For the text-containing cell, return its midpoint in (X, Y) coordinate format. 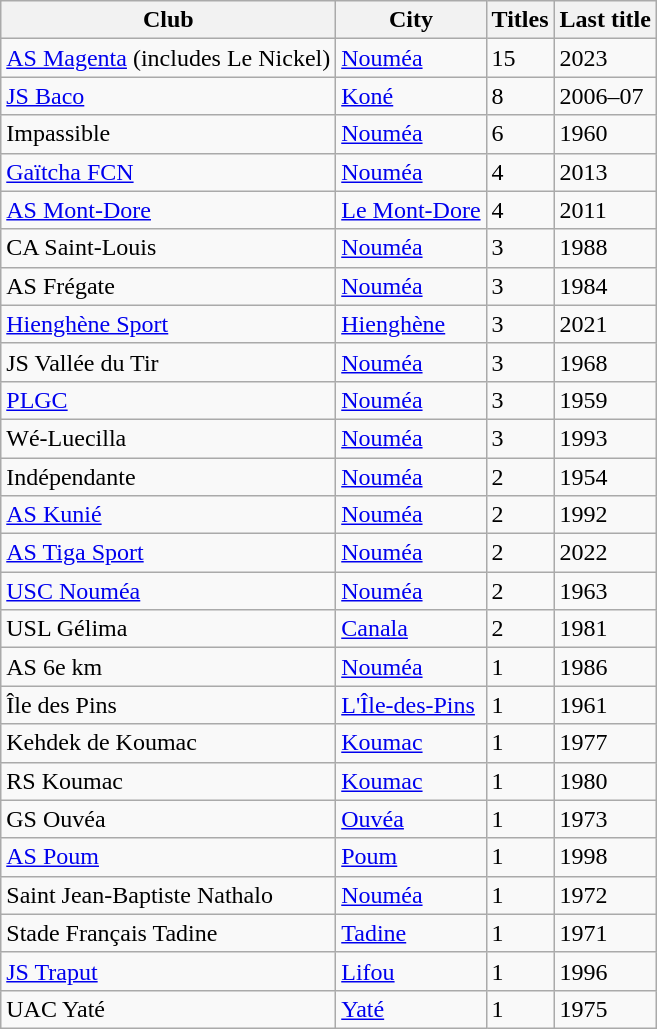
AS Tiga Sport (168, 553)
JS Traput (168, 971)
RS Koumac (168, 781)
2021 (605, 324)
AS Mont-Dore (168, 210)
15 (520, 58)
City (411, 20)
1986 (605, 667)
1954 (605, 477)
Tadine (411, 933)
6 (520, 134)
AS Magenta (includes Le Nickel) (168, 58)
1973 (605, 819)
UAC Yaté (168, 1009)
Indépendante (168, 477)
Koné (411, 96)
AS Frégate (168, 286)
2022 (605, 553)
Canala (411, 629)
Gaïtcha FCN (168, 172)
1968 (605, 362)
Hienghène (411, 324)
1980 (605, 781)
CA Saint-Louis (168, 248)
1961 (605, 705)
1993 (605, 438)
AS Poum (168, 857)
L'Île-des-Pins (411, 705)
1963 (605, 591)
2006–07 (605, 96)
USL Gélima (168, 629)
Yaté (411, 1009)
1996 (605, 971)
Le Mont-Dore (411, 210)
Île des Pins (168, 705)
Ouvéa (411, 819)
1972 (605, 895)
AS Kunié (168, 515)
1977 (605, 743)
1959 (605, 400)
2023 (605, 58)
Club (168, 20)
Last title (605, 20)
Kehdek de Koumac (168, 743)
8 (520, 96)
1975 (605, 1009)
Titles (520, 20)
Stade Français Tadine (168, 933)
Wé-Luecilla (168, 438)
1981 (605, 629)
1971 (605, 933)
1984 (605, 286)
Lifou (411, 971)
JS Baco (168, 96)
1992 (605, 515)
PLGC (168, 400)
Impassible (168, 134)
GS Ouvéa (168, 819)
JS Vallée du Tir (168, 362)
AS 6e km (168, 667)
2011 (605, 210)
2013 (605, 172)
Poum (411, 857)
Saint Jean-Baptiste Nathalo (168, 895)
Hienghène Sport (168, 324)
1998 (605, 857)
1960 (605, 134)
USC Nouméa (168, 591)
1988 (605, 248)
